Find where the given text appears and provide that cell's center as (x, y) coordinate. 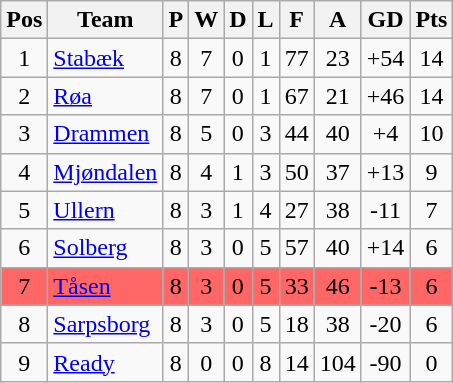
Drammen (106, 134)
2 (24, 96)
Pts (432, 20)
A (338, 20)
21 (338, 96)
57 (296, 248)
23 (338, 58)
77 (296, 58)
+4 (386, 134)
27 (296, 210)
P (176, 20)
44 (296, 134)
Mjøndalen (106, 172)
-11 (386, 210)
D (238, 20)
+54 (386, 58)
Solberg (106, 248)
-13 (386, 286)
+46 (386, 96)
-20 (386, 324)
Ullern (106, 210)
Stabæk (106, 58)
50 (296, 172)
104 (338, 362)
46 (338, 286)
18 (296, 324)
GD (386, 20)
L (266, 20)
W (206, 20)
37 (338, 172)
+14 (386, 248)
Ready (106, 362)
10 (432, 134)
F (296, 20)
67 (296, 96)
33 (296, 286)
-90 (386, 362)
Sarpsborg (106, 324)
+13 (386, 172)
Team (106, 20)
Tåsen (106, 286)
Røa (106, 96)
Pos (24, 20)
